Determine the (x, y) coordinate at the center of the cell enclosing the given text.  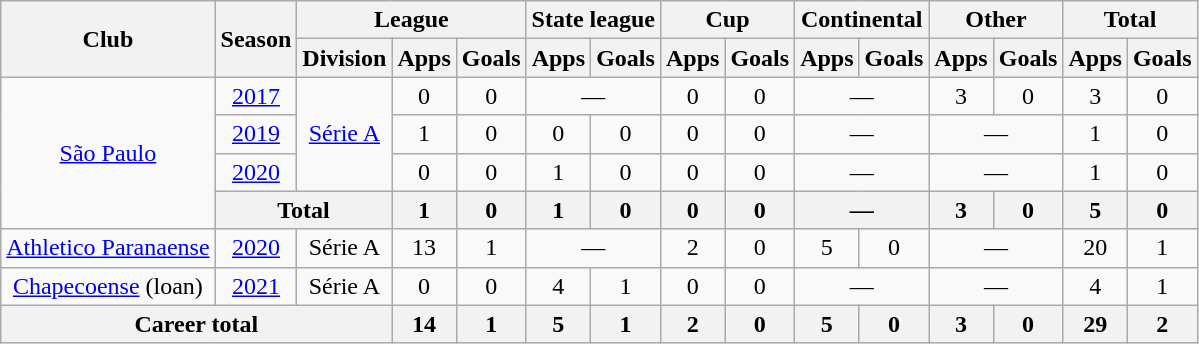
Cup (727, 20)
League (412, 20)
Season (256, 39)
Athletico Paranaense (108, 248)
Club (108, 39)
20 (1095, 248)
2019 (256, 134)
2021 (256, 286)
14 (424, 324)
Career total (196, 324)
29 (1095, 324)
13 (424, 248)
Division (344, 58)
2017 (256, 96)
State league (593, 20)
São Paulo (108, 153)
Continental (862, 20)
Chapecoense (loan) (108, 286)
Other (996, 20)
